Return [X, Y] of the center of cell containing provided text 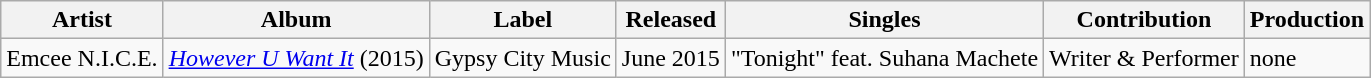
Artist [82, 20]
none [1306, 58]
However U Want It (2015) [296, 58]
Gypsy City Music [522, 58]
Released [670, 20]
June 2015 [670, 58]
Label [522, 20]
Singles [884, 20]
Writer & Performer [1144, 58]
Contribution [1144, 20]
Production [1306, 20]
Emcee N.I.C.E. [82, 58]
"Tonight" feat. Suhana Machete [884, 58]
Album [296, 20]
